Identify which cell holds the provided text, then report its (x, y) central coordinate. 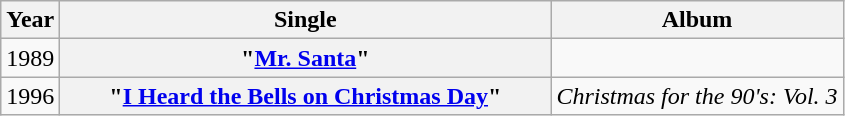
Single (306, 20)
"I Heard the Bells on Christmas Day" (306, 96)
1996 (30, 96)
"Mr. Santa" (306, 58)
Christmas for the 90's: Vol. 3 (697, 96)
1989 (30, 58)
Album (697, 20)
Year (30, 20)
